Extract the [X, Y] coordinate from the center of the cell holding the provided text.  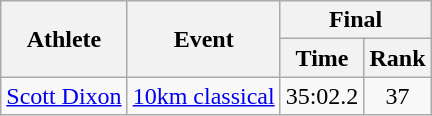
Rank [398, 58]
Athlete [64, 39]
37 [398, 96]
Final [356, 20]
Scott Dixon [64, 96]
10km classical [204, 96]
Event [204, 39]
35:02.2 [322, 96]
Time [322, 58]
